Locate the cell with the specified text and output its (X, Y) center coordinate. 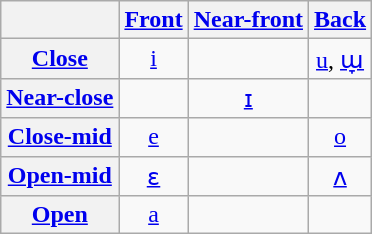
Near-close (60, 98)
e (154, 137)
ʌ (340, 176)
Open-mid (60, 176)
u, ɯ̞ (340, 59)
Close (60, 59)
i (154, 59)
o (340, 137)
Back (340, 20)
a (154, 215)
Front (154, 20)
ɪ (248, 98)
Near-front (248, 20)
ɛ (154, 176)
Close-mid (60, 137)
Open (60, 215)
